Return [x, y] of the center of cell containing provided text 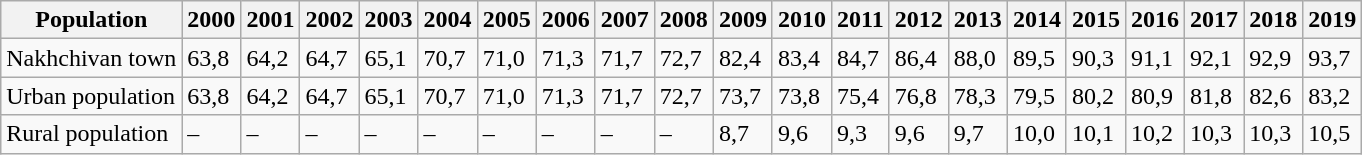
Population [92, 20]
78,3 [978, 96]
86,4 [918, 58]
2016 [1154, 20]
2000 [212, 20]
88,0 [978, 58]
2009 [742, 20]
2018 [1274, 20]
80,2 [1096, 96]
2006 [566, 20]
92,9 [1274, 58]
79,5 [1036, 96]
2011 [860, 20]
73,7 [742, 96]
92,1 [1214, 58]
Urban population [92, 96]
2013 [978, 20]
2003 [388, 20]
9,7 [978, 134]
2015 [1096, 20]
10,2 [1154, 134]
2001 [270, 20]
80,9 [1154, 96]
9,3 [860, 134]
83,4 [802, 58]
82,4 [742, 58]
Nakhchivan town [92, 58]
2005 [506, 20]
Rural population [92, 134]
73,8 [802, 96]
82,6 [1274, 96]
10,1 [1096, 134]
2010 [802, 20]
83,2 [1332, 96]
90,3 [1096, 58]
2017 [1214, 20]
2004 [448, 20]
75,4 [860, 96]
81,8 [1214, 96]
89,5 [1036, 58]
2007 [624, 20]
93,7 [1332, 58]
10,5 [1332, 134]
2002 [330, 20]
2012 [918, 20]
2008 [684, 20]
91,1 [1154, 58]
84,7 [860, 58]
10,0 [1036, 134]
2014 [1036, 20]
2019 [1332, 20]
76,8 [918, 96]
8,7 [742, 134]
